Return (X, Y) of the center of cell containing provided text 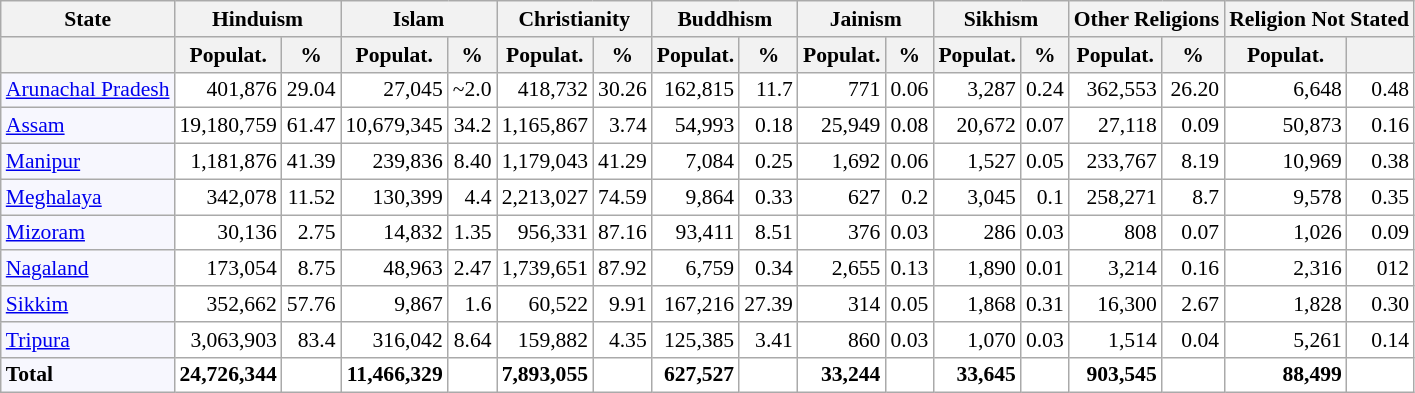
3,214 (1116, 269)
11.52 (312, 197)
87.16 (622, 233)
48,963 (394, 269)
1,890 (976, 269)
1,868 (976, 304)
2,316 (1286, 269)
9,864 (696, 197)
162,815 (696, 90)
418,732 (545, 90)
258,271 (1116, 197)
2.67 (1193, 304)
30,136 (228, 233)
11,466,329 (394, 375)
2.75 (312, 233)
012 (1380, 269)
11.7 (768, 90)
233,767 (1116, 162)
860 (842, 340)
Meghalaya (88, 197)
1,181,876 (228, 162)
7,893,055 (545, 375)
627 (842, 197)
10,969 (1286, 162)
130,399 (394, 197)
0.30 (1380, 304)
41.29 (622, 162)
~2.0 (472, 90)
627,527 (696, 375)
74.59 (622, 197)
10,679,345 (394, 126)
1,527 (976, 162)
19,180,759 (228, 126)
8.40 (472, 162)
2,655 (842, 269)
29.04 (312, 90)
3.41 (768, 340)
0.18 (768, 126)
16,300 (1116, 304)
1.6 (472, 304)
316,042 (394, 340)
173,054 (228, 269)
61.47 (312, 126)
57.76 (312, 304)
33,645 (976, 375)
50,873 (1286, 126)
14,832 (394, 233)
8.19 (1193, 162)
Buddhism (725, 19)
Assam (88, 126)
0.24 (1045, 90)
88,499 (1286, 375)
0.31 (1045, 304)
2,213,027 (545, 197)
Total (88, 375)
20,672 (976, 126)
0.33 (768, 197)
1,514 (1116, 340)
0.34 (768, 269)
4.35 (622, 340)
1.35 (472, 233)
Nagaland (88, 269)
314 (842, 304)
771 (842, 90)
9,867 (394, 304)
1,692 (842, 162)
83.4 (312, 340)
6,759 (696, 269)
376 (842, 233)
27.39 (768, 304)
0.13 (909, 269)
0.38 (1380, 162)
1,070 (976, 340)
1,739,651 (545, 269)
5,261 (1286, 340)
3,045 (976, 197)
Mizoram (88, 233)
Hinduism (258, 19)
27,118 (1116, 126)
8.7 (1193, 197)
7,084 (696, 162)
1,828 (1286, 304)
8.64 (472, 340)
Islam (418, 19)
0.04 (1193, 340)
2.47 (472, 269)
Manipur (88, 162)
3,063,903 (228, 340)
9.91 (622, 304)
3,287 (976, 90)
352,662 (228, 304)
0.1 (1045, 197)
125,385 (696, 340)
6,648 (1286, 90)
0.35 (1380, 197)
Other Religions (1146, 19)
8.51 (768, 233)
0.48 (1380, 90)
362,553 (1116, 90)
0.01 (1045, 269)
33,244 (842, 375)
Arunachal Pradesh (88, 90)
Tripura (88, 340)
Jainism (866, 19)
8.75 (312, 269)
808 (1116, 233)
167,216 (696, 304)
Religion Not Stated (1319, 19)
0.14 (1380, 340)
342,078 (228, 197)
93,411 (696, 233)
24,726,344 (228, 375)
1,165,867 (545, 126)
1,179,043 (545, 162)
27,045 (394, 90)
State (88, 19)
0.25 (768, 162)
26.20 (1193, 90)
9,578 (1286, 197)
0.2 (909, 197)
3.74 (622, 126)
Sikkim (88, 304)
1,026 (1286, 233)
0.08 (909, 126)
Christianity (574, 19)
159,882 (545, 340)
956,331 (545, 233)
41.39 (312, 162)
Sikhism (1000, 19)
30.26 (622, 90)
25,949 (842, 126)
903,545 (1116, 375)
54,993 (696, 126)
60,522 (545, 304)
4.4 (472, 197)
34.2 (472, 126)
286 (976, 233)
87.92 (622, 269)
239,836 (394, 162)
401,876 (228, 90)
